Return (x, y) of the center of cell containing provided text 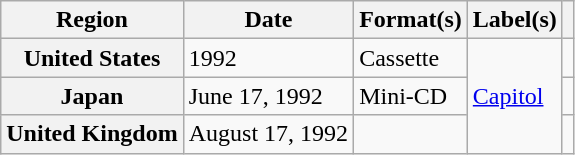
Label(s) (514, 20)
Cassette (411, 58)
Format(s) (411, 20)
United States (92, 58)
Japan (92, 96)
United Kingdom (92, 134)
Date (268, 20)
Region (92, 20)
Capitol (514, 96)
Mini-CD (411, 96)
June 17, 1992 (268, 96)
August 17, 1992 (268, 134)
1992 (268, 58)
